Return the [X, Y] coordinate for the center point of the cell that contains the specified text.  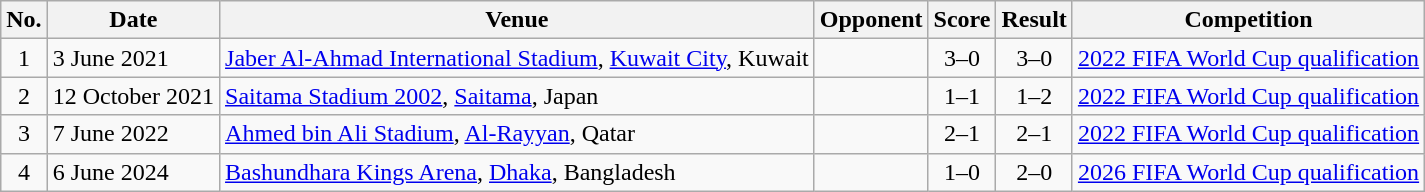
Opponent [871, 20]
Result [1034, 20]
2 [24, 96]
1–1 [962, 96]
7 June 2022 [133, 134]
No. [24, 20]
3 June 2021 [133, 58]
Saitama Stadium 2002, Saitama, Japan [518, 96]
Jaber Al-Ahmad International Stadium, Kuwait City, Kuwait [518, 58]
4 [24, 172]
12 October 2021 [133, 96]
Score [962, 20]
3 [24, 134]
1–2 [1034, 96]
2–0 [1034, 172]
Date [133, 20]
2026 FIFA World Cup qualification [1248, 172]
Ahmed bin Ali Stadium, Al-Rayyan, Qatar [518, 134]
1 [24, 58]
Bashundhara Kings Arena, Dhaka, Bangladesh [518, 172]
Competition [1248, 20]
1–0 [962, 172]
Venue [518, 20]
6 June 2024 [133, 172]
